Return [x, y] of the center of cell containing provided text 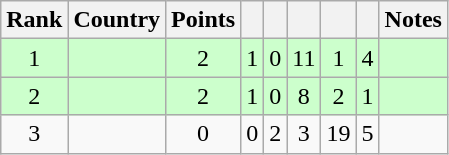
8 [304, 96]
4 [368, 58]
5 [368, 134]
Rank [34, 20]
Country [117, 20]
11 [304, 58]
19 [338, 134]
Notes [413, 20]
Points [204, 20]
